Determine the (x, y) coordinate at the center of the cell enclosing the given text.  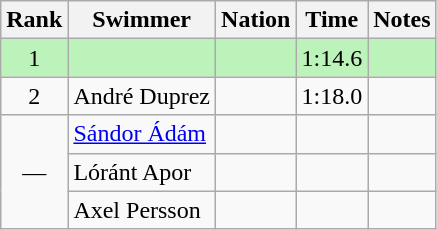
1 (34, 58)
Notes (402, 20)
1:14.6 (332, 58)
Sándor Ádám (142, 134)
Time (332, 20)
— (34, 172)
1:18.0 (332, 96)
Swimmer (142, 20)
Axel Persson (142, 210)
Lóránt Apor (142, 172)
Rank (34, 20)
Nation (256, 20)
André Duprez (142, 96)
2 (34, 96)
